For the text-containing cell, return its midpoint in [X, Y] coordinate format. 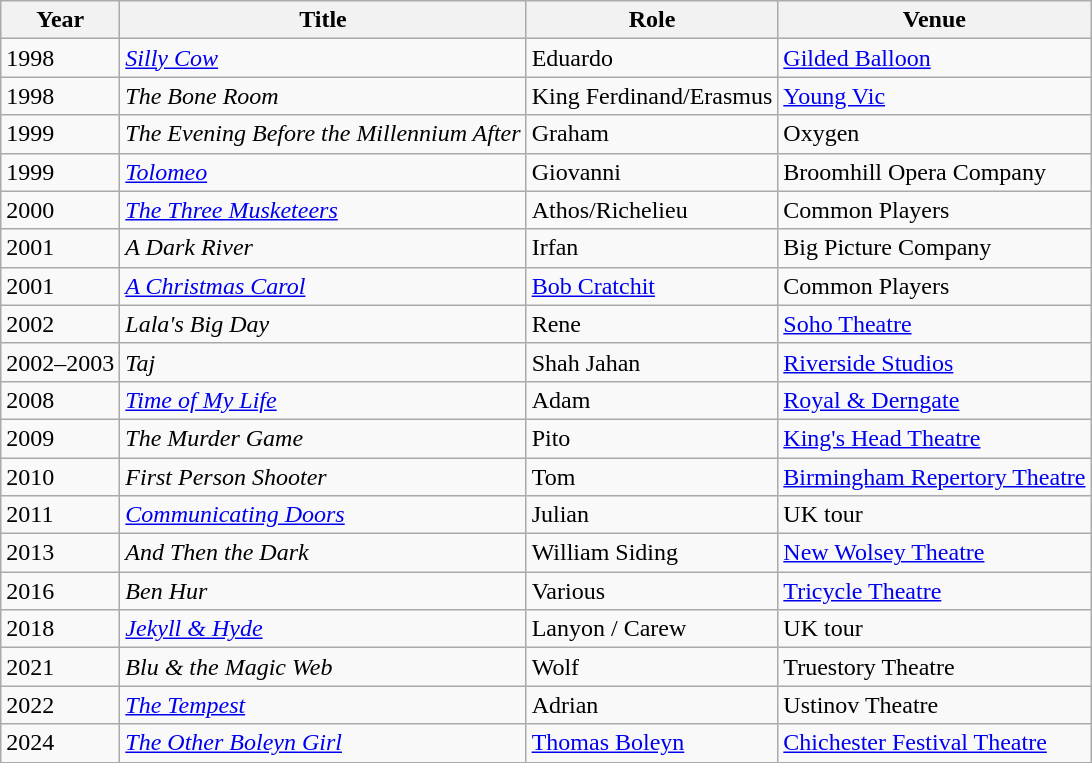
Bob Cratchit [652, 286]
Riverside Studios [934, 362]
Role [652, 20]
2021 [60, 667]
Rene [652, 324]
Truestory Theatre [934, 667]
A Dark River [323, 248]
Graham [652, 134]
2016 [60, 591]
The Murder Game [323, 438]
New Wolsey Theatre [934, 553]
2024 [60, 743]
Irfan [652, 248]
2018 [60, 629]
Pito [652, 438]
The Tempest [323, 705]
The Three Musketeers [323, 210]
King Ferdinand/Erasmus [652, 96]
2002–2003 [60, 362]
Ustinov Theatre [934, 705]
The Other Boleyn Girl [323, 743]
Wolf [652, 667]
Broomhill Opera Company [934, 172]
Oxygen [934, 134]
Adam [652, 400]
2013 [60, 553]
The Bone Room [323, 96]
2002 [60, 324]
Adrian [652, 705]
The Evening Before the Millennium After [323, 134]
Year [60, 20]
2008 [60, 400]
Athos/Richelieu [652, 210]
Royal & Derngate [934, 400]
2022 [60, 705]
Julian [652, 515]
2011 [60, 515]
Title [323, 20]
A Christmas Carol [323, 286]
Tom [652, 477]
First Person Shooter [323, 477]
Tricycle Theatre [934, 591]
Various [652, 591]
Lanyon / Carew [652, 629]
Shah Jahan [652, 362]
King's Head Theatre [934, 438]
Time of My Life [323, 400]
2000 [60, 210]
Thomas Boleyn [652, 743]
Eduardo [652, 58]
William Siding [652, 553]
Taj [323, 362]
2010 [60, 477]
And Then the Dark [323, 553]
Venue [934, 20]
Chichester Festival Theatre [934, 743]
Big Picture Company [934, 248]
Jekyll & Hyde [323, 629]
2009 [60, 438]
Blu & the Magic Web [323, 667]
Birmingham Repertory Theatre [934, 477]
Gilded Balloon [934, 58]
Soho Theatre [934, 324]
Ben Hur [323, 591]
Giovanni [652, 172]
Silly Cow [323, 58]
Tolomeo [323, 172]
Young Vic [934, 96]
Communicating Doors [323, 515]
Lala's Big Day [323, 324]
